Determine the [X, Y] coordinate at the center of the cell enclosing the given text.  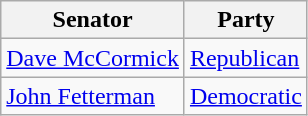
Senator [93, 20]
John Fetterman [93, 96]
Democratic [246, 96]
Republican [246, 58]
Party [246, 20]
Dave McCormick [93, 58]
